For the text-containing cell, return its midpoint in [X, Y] coordinate format. 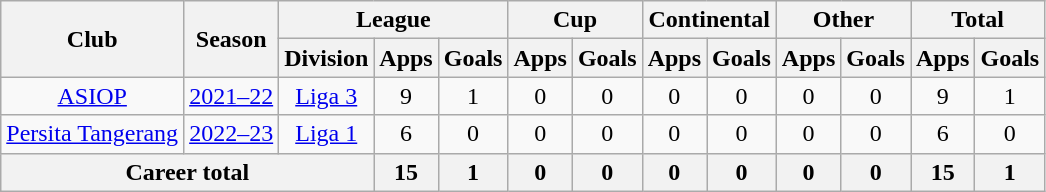
League [394, 20]
Continental [709, 20]
Career total [188, 172]
Liga 1 [326, 134]
Total [977, 20]
2022–23 [232, 134]
Other [843, 20]
2021–22 [232, 96]
Club [92, 39]
Persita Tangerang [92, 134]
ASIOP [92, 96]
Season [232, 39]
Liga 3 [326, 96]
Cup [575, 20]
Division [326, 58]
